Find where the given text appears and provide that cell's center as [X, Y] coordinate. 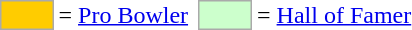
= Pro Bowler [124, 15]
